Find where the given text appears and provide that cell's center as (X, Y) coordinate. 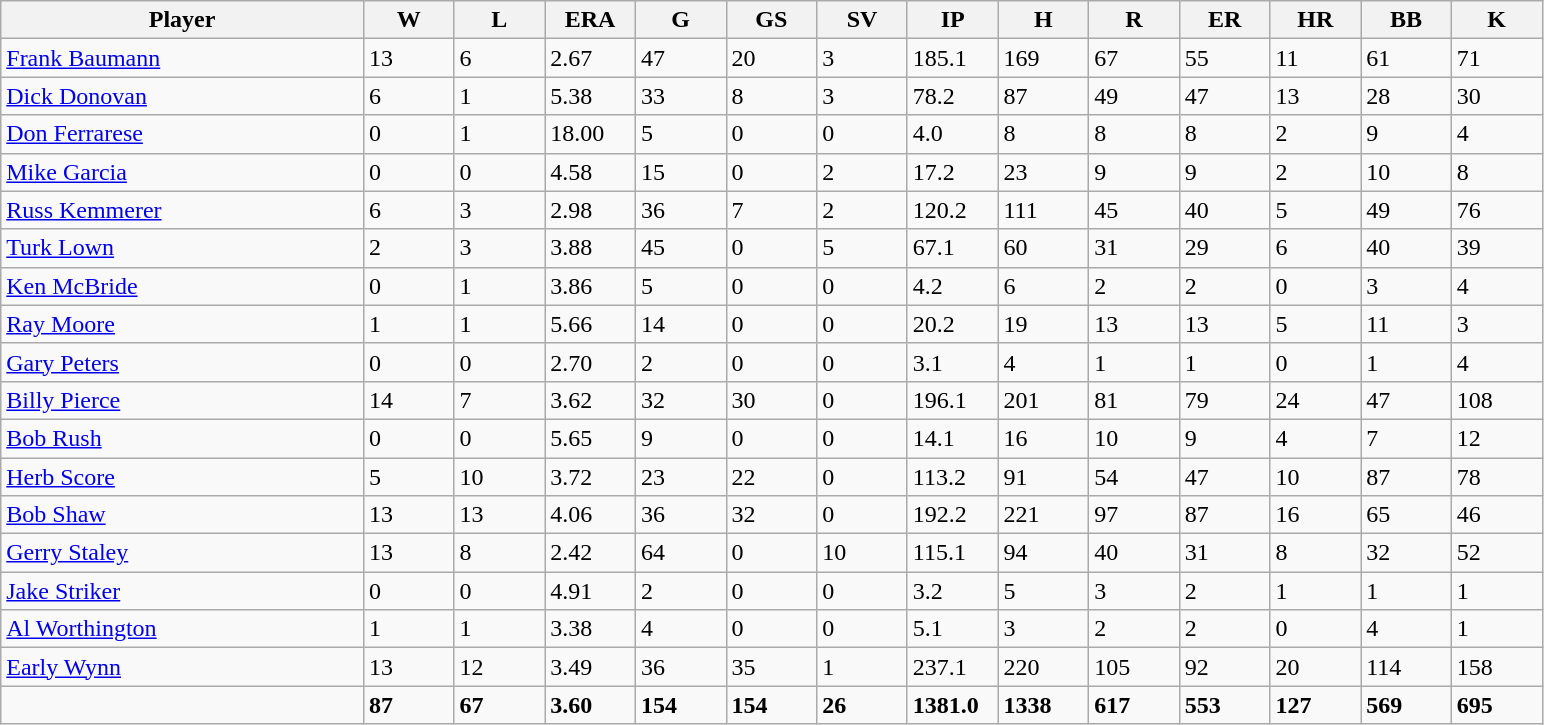
4.06 (590, 515)
Bob Rush (182, 438)
ER (1224, 20)
76 (1496, 210)
5.65 (590, 438)
33 (680, 96)
617 (1134, 705)
22 (772, 477)
54 (1134, 477)
3.86 (590, 286)
20.2 (952, 324)
55 (1224, 58)
108 (1496, 400)
61 (1406, 58)
BB (1406, 20)
Turk Lown (182, 248)
4.91 (590, 591)
ERA (590, 20)
1381.0 (952, 705)
52 (1496, 553)
78.2 (952, 96)
71 (1496, 58)
4.58 (590, 172)
R (1134, 20)
196.1 (952, 400)
114 (1406, 667)
97 (1134, 515)
17.2 (952, 172)
3.72 (590, 477)
105 (1134, 667)
39 (1496, 248)
78 (1496, 477)
185.1 (952, 58)
4.0 (952, 134)
1338 (1044, 705)
79 (1224, 400)
553 (1224, 705)
192.2 (952, 515)
29 (1224, 248)
3.1 (952, 362)
Player (182, 20)
5.1 (952, 629)
127 (1316, 705)
35 (772, 667)
569 (1406, 705)
Al Worthington (182, 629)
201 (1044, 400)
3.38 (590, 629)
60 (1044, 248)
3.49 (590, 667)
G (680, 20)
120.2 (952, 210)
Dick Donovan (182, 96)
K (1496, 20)
Mike Garcia (182, 172)
220 (1044, 667)
91 (1044, 477)
28 (1406, 96)
24 (1316, 400)
Don Ferrarese (182, 134)
Herb Score (182, 477)
HR (1316, 20)
46 (1496, 515)
94 (1044, 553)
169 (1044, 58)
115.1 (952, 553)
Frank Baumann (182, 58)
26 (862, 705)
3.62 (590, 400)
Gerry Staley (182, 553)
Gary Peters (182, 362)
L (500, 20)
81 (1134, 400)
14.1 (952, 438)
2.70 (590, 362)
5.66 (590, 324)
Billy Pierce (182, 400)
221 (1044, 515)
2.98 (590, 210)
18.00 (590, 134)
H (1044, 20)
15 (680, 172)
65 (1406, 515)
237.1 (952, 667)
SV (862, 20)
113.2 (952, 477)
111 (1044, 210)
2.67 (590, 58)
W (408, 20)
64 (680, 553)
IP (952, 20)
158 (1496, 667)
19 (1044, 324)
Jake Striker (182, 591)
3.60 (590, 705)
Russ Kemmerer (182, 210)
3.2 (952, 591)
3.88 (590, 248)
5.38 (590, 96)
Early Wynn (182, 667)
67.1 (952, 248)
92 (1224, 667)
GS (772, 20)
Bob Shaw (182, 515)
2.42 (590, 553)
695 (1496, 705)
Ken McBride (182, 286)
Ray Moore (182, 324)
4.2 (952, 286)
